Find where the given text appears and provide that cell's center as [X, Y] coordinate. 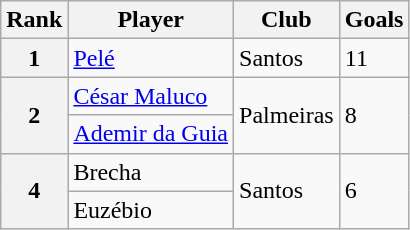
César Maluco [151, 96]
Pelé [151, 58]
Ademir da Guia [151, 134]
Euzébio [151, 210]
Club [287, 20]
6 [374, 191]
1 [34, 58]
8 [374, 115]
Palmeiras [287, 115]
Rank [34, 20]
11 [374, 58]
Goals [374, 20]
Brecha [151, 172]
4 [34, 191]
2 [34, 115]
Player [151, 20]
